Extract the [x, y] coordinate from the center of the cell holding the provided text.  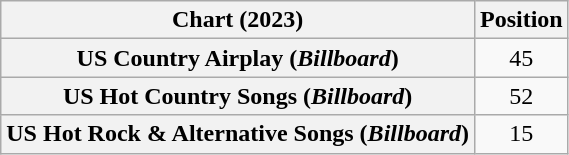
45 [521, 58]
Chart (2023) [238, 20]
15 [521, 134]
US Hot Rock & Alternative Songs (Billboard) [238, 134]
US Country Airplay (Billboard) [238, 58]
US Hot Country Songs (Billboard) [238, 96]
52 [521, 96]
Position [521, 20]
